Pinpoint the cell where the given text exists, returning its [x, y] midpoint coordinate. 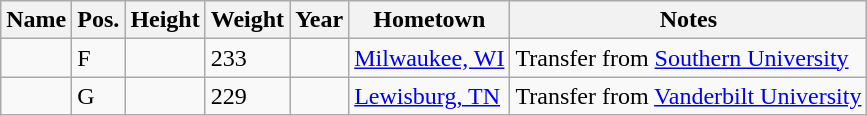
229 [247, 96]
F [98, 58]
Year [320, 20]
Milwaukee, WI [430, 58]
Notes [688, 20]
Lewisburg, TN [430, 96]
G [98, 96]
Hometown [430, 20]
Pos. [98, 20]
Weight [247, 20]
Transfer from Southern University [688, 58]
Name [36, 20]
233 [247, 58]
Height [165, 20]
Transfer from Vanderbilt University [688, 96]
